Find where the given text appears and provide that cell's center as [X, Y] coordinate. 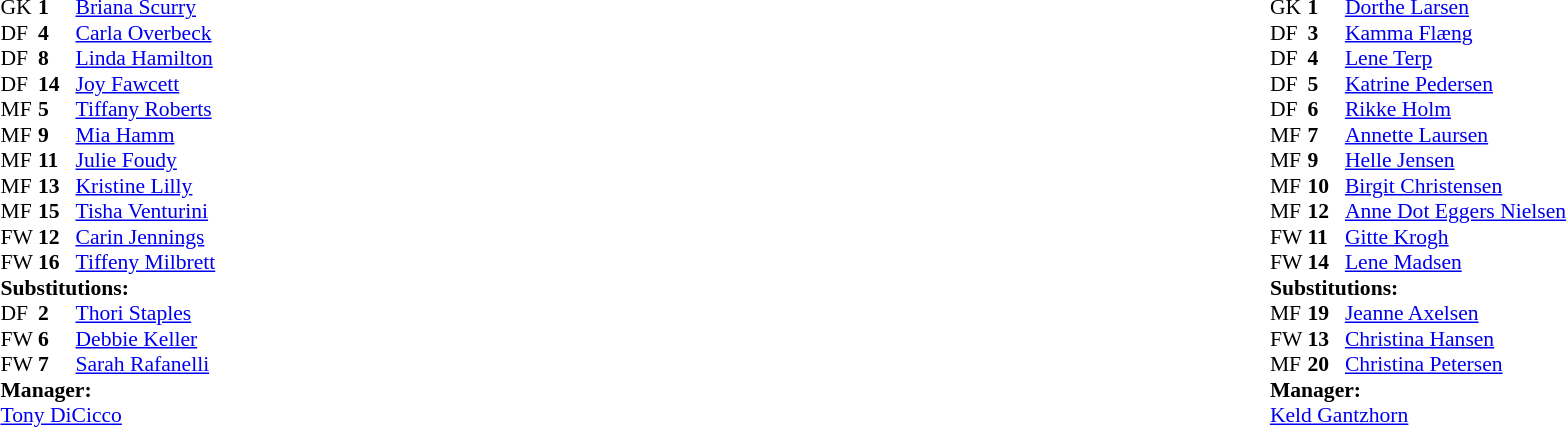
Helle Jensen [1456, 161]
Annette Laursen [1456, 135]
Kamma Flæng [1456, 33]
16 [57, 263]
2 [57, 313]
Rikke Holm [1456, 109]
Sarah Rafanelli [146, 365]
20 [1326, 365]
Joy Fawcett [146, 84]
3 [1326, 33]
Mia Hamm [146, 135]
Carin Jennings [146, 237]
Christina Petersen [1456, 365]
Linda Hamilton [146, 59]
Christina Hansen [1456, 339]
Kristine Lilly [146, 186]
Tiffeny Milbrett [146, 263]
Lene Terp [1456, 59]
Katrine Pedersen [1456, 84]
Jeanne Axelsen [1456, 313]
Birgit Christensen [1456, 186]
Lene Madsen [1456, 263]
8 [57, 59]
Carla Overbeck [146, 33]
Debbie Keller [146, 339]
15 [57, 211]
19 [1326, 313]
Julie Foudy [146, 161]
Tisha Venturini [146, 211]
10 [1326, 186]
Tiffany Roberts [146, 109]
Thori Staples [146, 313]
Gitte Krogh [1456, 237]
Anne Dot Eggers Nielsen [1456, 211]
